Detect which cell encompasses the target text, then output its (x, y) center coordinate. 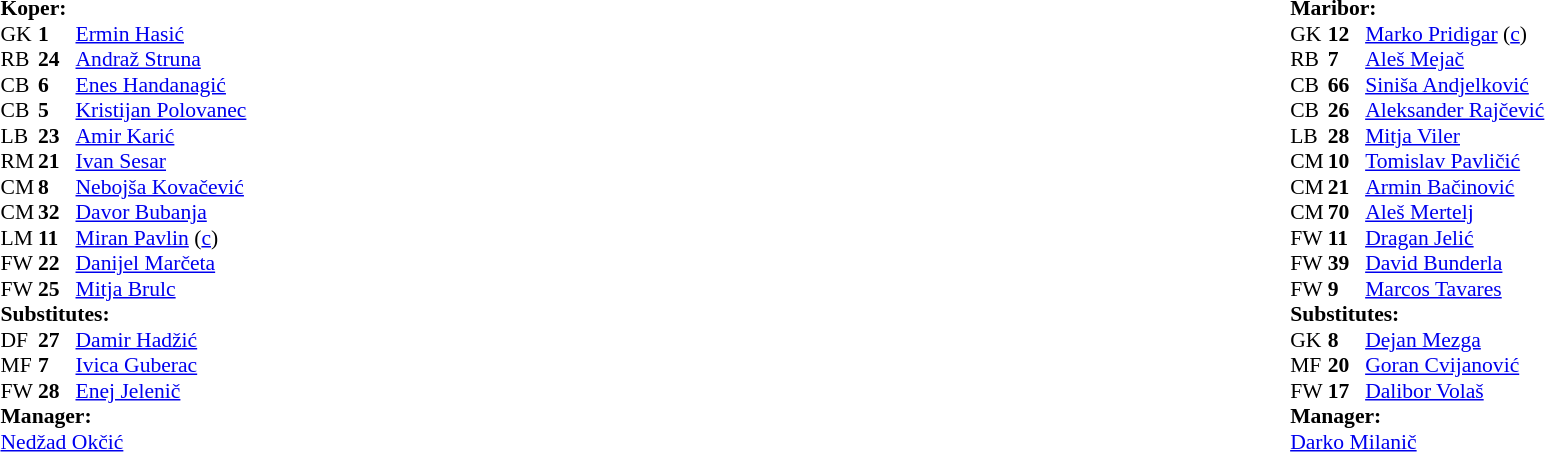
6 (57, 85)
David Bunderla (1454, 263)
Danijel Marčeta (162, 263)
Tomislav Pavličić (1454, 161)
Dalibor Volaš (1454, 391)
Kristijan Polovanec (162, 111)
Marko Pridigar (c) (1454, 34)
24 (57, 59)
10 (1347, 161)
17 (1347, 391)
Enej Jelenič (162, 391)
Mitja Viler (1454, 136)
22 (57, 263)
9 (1347, 289)
5 (57, 111)
Siniša Andjelković (1454, 85)
Andraž Struna (162, 59)
12 (1347, 34)
Aleš Mertelj (1454, 213)
Armin Bačinović (1454, 187)
Dragan Jelić (1454, 238)
27 (57, 340)
32 (57, 213)
LM (19, 238)
25 (57, 289)
26 (1347, 111)
Enes Handanagić (162, 85)
Davor Bubanja (162, 213)
Damir Hadžić (162, 340)
1 (57, 34)
Ivica Guberac (162, 365)
Ivan Sesar (162, 161)
66 (1347, 85)
Dejan Mezga (1454, 340)
Miran Pavlin (c) (162, 238)
Aleš Mejač (1454, 59)
Nebojša Kovačević (162, 187)
20 (1347, 365)
23 (57, 136)
Mitja Brulc (162, 289)
Marcos Tavares (1454, 289)
Amir Karić (162, 136)
RM (19, 161)
Ermin Hasić (162, 34)
DF (19, 340)
Aleksander Rajčević (1454, 111)
39 (1347, 263)
70 (1347, 213)
Goran Cvijanović (1454, 365)
